Scan for the cell matching the given text and deliver its (X, Y) coordinate at center. 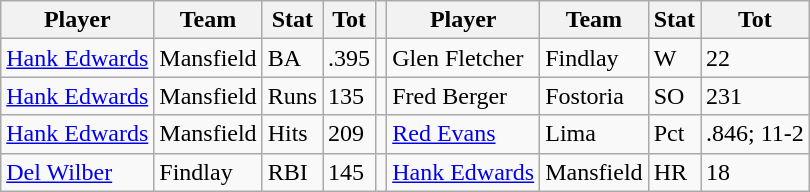
W (674, 58)
135 (350, 96)
Pct (674, 134)
.395 (350, 58)
SO (674, 96)
HR (674, 172)
Hits (292, 134)
209 (350, 134)
BA (292, 58)
231 (754, 96)
Fred Berger (464, 96)
145 (350, 172)
22 (754, 58)
.846; 11-2 (754, 134)
Lima (594, 134)
RBI (292, 172)
18 (754, 172)
Glen Fletcher (464, 58)
Red Evans (464, 134)
Runs (292, 96)
Del Wilber (78, 172)
Fostoria (594, 96)
